Determine the [x, y] coordinate at the center of the cell enclosing the given text.  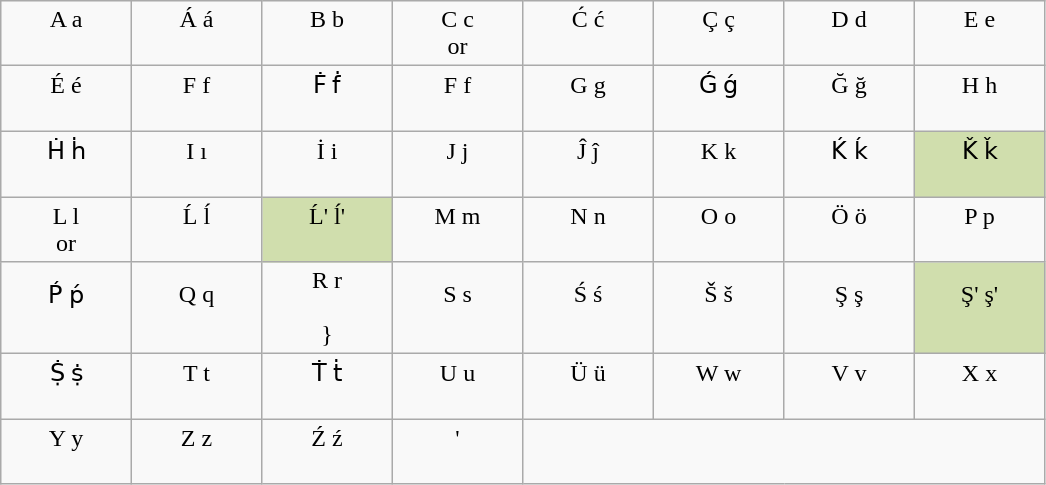
R r } [327, 308]
' [457, 451]
A a [66, 33]
Ĵ ĵ [588, 164]
Z z [196, 451]
C c or [457, 33]
Ź ź [327, 451]
Ǩ ǩ [979, 164]
D d [849, 33]
J j [457, 164]
Ş ş [849, 308]
K k [718, 164]
Ṩ ṩ [66, 386]
Ǵ ǵ [718, 98]
X x [979, 386]
É é [66, 98]
U u [457, 386]
Ĺ' ĺ' [327, 229]
V v [849, 386]
Ś ś [588, 308]
Ü ü [588, 386]
Ḣ ḣ [66, 164]
B b [327, 33]
P p [979, 229]
I ı [196, 164]
Ḱ ḱ [849, 164]
Ç ç [718, 33]
W w [718, 386]
Ĺ ĺ [196, 229]
G g [588, 98]
İ i [327, 164]
Ṫ ṫ [327, 386]
O o [718, 229]
Š š [718, 308]
Ṕ ṕ [66, 308]
Q q [196, 308]
Ş' ş' [979, 308]
N n [588, 229]
T t [196, 386]
Ö ö [849, 229]
E e [979, 33]
H h [979, 98]
Y y [66, 451]
Á á [196, 33]
M m [457, 229]
L l or [66, 229]
Ḟ ḟ [327, 98]
S s [457, 308]
Ğ ğ [849, 98]
Ć ć [588, 33]
